From the cell containing the given text, extract its center point as [x, y] coordinate. 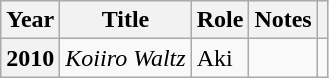
Title [126, 20]
Year [30, 20]
Notes [283, 20]
2010 [30, 58]
Koiiro Waltz [126, 58]
Role [220, 20]
Aki [220, 58]
